Scan for the cell matching the given text and deliver its [x, y] coordinate at center. 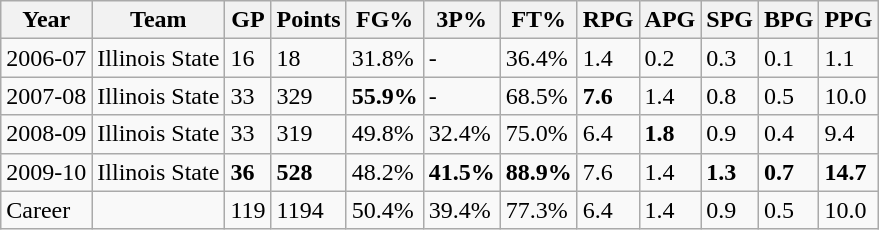
1.1 [848, 58]
Career [46, 210]
3P% [462, 20]
PPG [848, 20]
68.5% [538, 96]
FG% [384, 20]
0.4 [789, 134]
31.8% [384, 58]
2007-08 [46, 96]
77.3% [538, 210]
0.8 [730, 96]
2008-09 [46, 134]
36.4% [538, 58]
528 [308, 172]
9.4 [848, 134]
GP [248, 20]
0.1 [789, 58]
APG [670, 20]
119 [248, 210]
41.5% [462, 172]
39.4% [462, 210]
2006-07 [46, 58]
Points [308, 20]
50.4% [384, 210]
1.8 [670, 134]
Team [158, 20]
32.4% [462, 134]
0.3 [730, 58]
16 [248, 58]
Year [46, 20]
1194 [308, 210]
55.9% [384, 96]
1.3 [730, 172]
75.0% [538, 134]
FT% [538, 20]
319 [308, 134]
48.2% [384, 172]
14.7 [848, 172]
329 [308, 96]
2009-10 [46, 172]
49.8% [384, 134]
0.7 [789, 172]
88.9% [538, 172]
BPG [789, 20]
RPG [608, 20]
SPG [730, 20]
0.2 [670, 58]
36 [248, 172]
18 [308, 58]
